Capture the cell that displays the provided text and extract its [x, y] central coordinate. 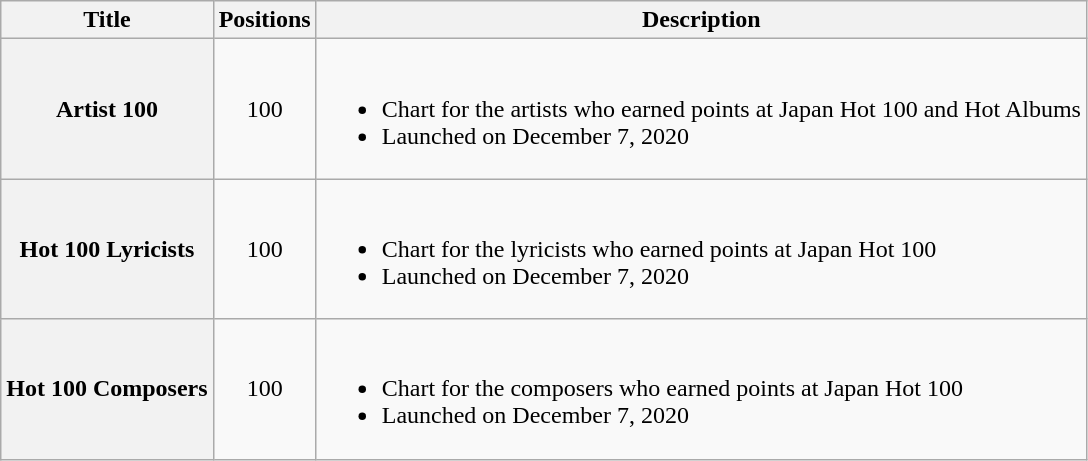
Chart for the lyricists who earned points at Japan Hot 100Launched on December 7, 2020 [701, 249]
Hot 100 Composers [107, 389]
Title [107, 20]
Description [701, 20]
Artist 100 [107, 109]
Chart for the artists who earned points at Japan Hot 100 and Hot AlbumsLaunched on December 7, 2020 [701, 109]
Positions [264, 20]
Chart for the composers who earned points at Japan Hot 100Launched on December 7, 2020 [701, 389]
Hot 100 Lyricists [107, 249]
